Identify which cell holds the provided text, then report its [x, y] central coordinate. 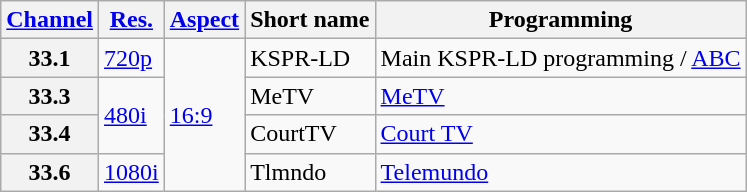
33.3 [50, 96]
Telemundo [560, 172]
KSPR-LD [310, 58]
33.1 [50, 58]
CourtTV [310, 134]
33.4 [50, 134]
33.6 [50, 172]
Aspect [204, 20]
Res. [132, 20]
Channel [50, 20]
Court TV [560, 134]
720p [132, 58]
480i [132, 115]
Tlmndo [310, 172]
Main KSPR-LD programming / ABC [560, 58]
16:9 [204, 115]
Programming [560, 20]
1080i [132, 172]
Short name [310, 20]
